Provide the (x, y) coordinate of the cell's center where the given text is located.  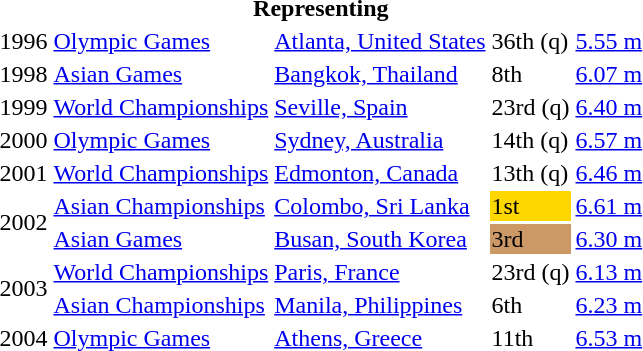
Bangkok, Thailand (380, 74)
14th (q) (530, 140)
6th (530, 305)
36th (q) (530, 41)
Paris, France (380, 272)
Seville, Spain (380, 107)
Sydney, Australia (380, 140)
8th (530, 74)
1st (530, 206)
3rd (530, 239)
Colombo, Sri Lanka (380, 206)
Manila, Philippines (380, 305)
13th (q) (530, 173)
Edmonton, Canada (380, 173)
Atlanta, United States (380, 41)
Busan, South Korea (380, 239)
